Scan for the cell matching the given text and deliver its [x, y] coordinate at center. 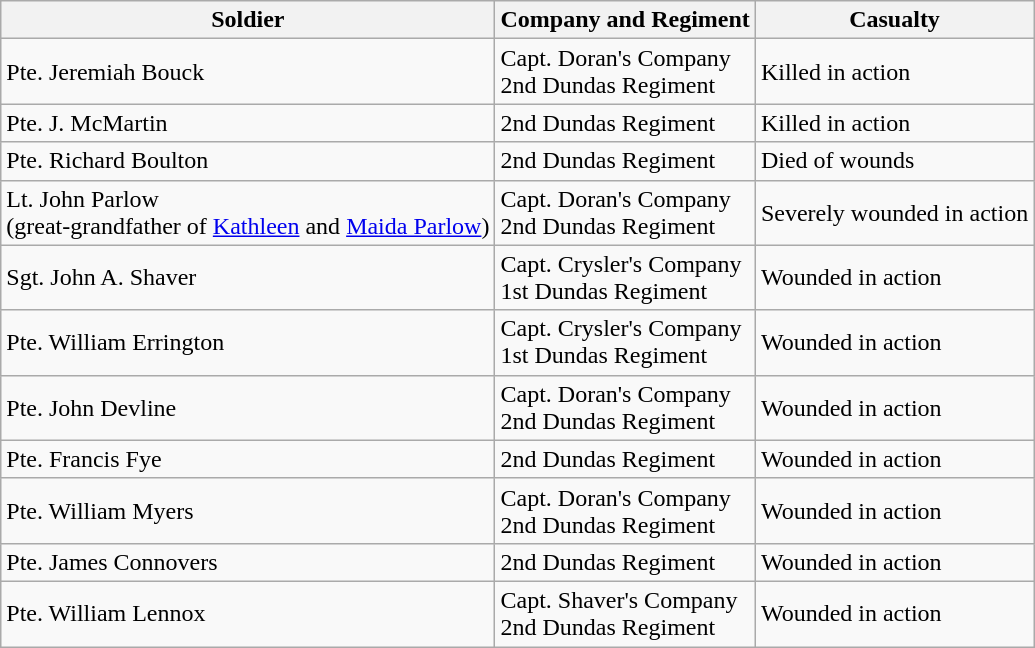
Pte. James Connovers [248, 562]
Pte. Francis Fye [248, 459]
Sgt. John A. Shaver [248, 278]
Pte. Jeremiah Bouck [248, 72]
Died of wounds [894, 161]
Soldier [248, 20]
Pte. William Myers [248, 510]
Pte. William Errington [248, 342]
Lt. John Parlow(great-grandfather of Kathleen and Maida Parlow) [248, 212]
Company and Regiment [625, 20]
Severely wounded in action [894, 212]
Pte. John Devline [248, 408]
Pte. J. McMartin [248, 123]
Pte. Richard Boulton [248, 161]
Capt. Shaver's Company2nd Dundas Regiment [625, 614]
Pte. William Lennox [248, 614]
Casualty [894, 20]
